Return the [x, y] coordinate for the center point of the cell that contains the specified text.  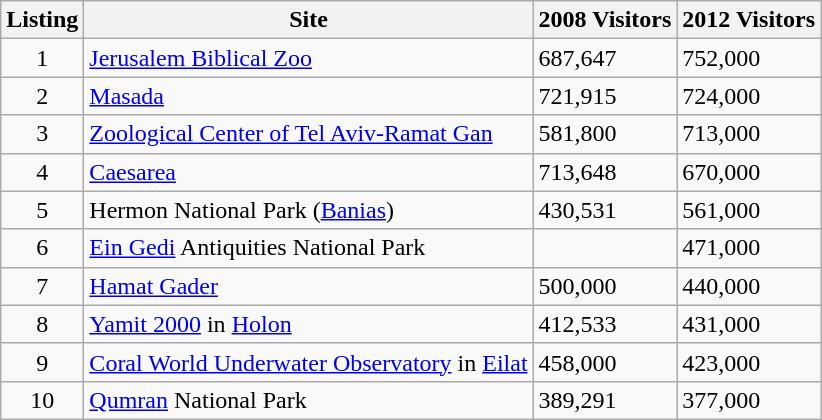
581,800 [605, 134]
10 [42, 400]
Yamit 2000 in Holon [308, 324]
Zoological Center of Tel Aviv-Ramat Gan [308, 134]
Masada [308, 96]
Coral World Underwater Observatory in Eilat [308, 362]
471,000 [749, 248]
561,000 [749, 210]
Jerusalem Biblical Zoo [308, 58]
713,648 [605, 172]
Listing [42, 20]
9 [42, 362]
Site [308, 20]
Hamat Gader [308, 286]
2 [42, 96]
687,647 [605, 58]
2012 Visitors [749, 20]
Hermon National Park (Banias) [308, 210]
377,000 [749, 400]
500,000 [605, 286]
713,000 [749, 134]
2008 Visitors [605, 20]
4 [42, 172]
3 [42, 134]
412,533 [605, 324]
5 [42, 210]
6 [42, 248]
8 [42, 324]
430,531 [605, 210]
Qumran National Park [308, 400]
Caesarea [308, 172]
440,000 [749, 286]
721,915 [605, 96]
423,000 [749, 362]
389,291 [605, 400]
Ein Gedi Antiquities National Park [308, 248]
7 [42, 286]
752,000 [749, 58]
1 [42, 58]
670,000 [749, 172]
724,000 [749, 96]
458,000 [605, 362]
431,000 [749, 324]
